Scan for the cell matching the given text and deliver its (X, Y) coordinate at center. 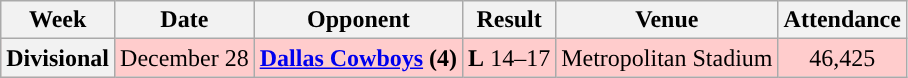
Attendance (842, 20)
Result (510, 20)
46,425 (842, 58)
Week (58, 20)
Opponent (358, 20)
Venue (667, 20)
December 28 (185, 58)
Date (185, 20)
Dallas Cowboys (4) (358, 58)
Divisional (58, 58)
Metropolitan Stadium (667, 58)
L 14–17 (510, 58)
